Pinpoint the cell where the given text exists, returning its [X, Y] midpoint coordinate. 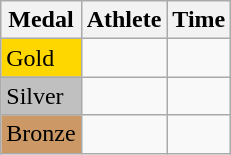
Athlete [124, 20]
Silver [41, 96]
Medal [41, 20]
Bronze [41, 134]
Gold [41, 58]
Time [199, 20]
